Return [X, Y] of the center of cell containing provided text 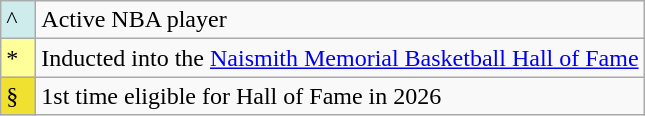
^ [18, 20]
§ [18, 96]
Inducted into the Naismith Memorial Basketball Hall of Fame [340, 58]
* [18, 58]
1st time eligible for Hall of Fame in 2026 [340, 96]
Active NBA player [340, 20]
